Search for the cell housing the specified text and yield its (x, y) center coordinate. 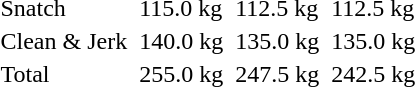
140.0 kg (182, 41)
135.0 kg (278, 41)
